Pinpoint the cell where the given text exists, returning its [X, Y] midpoint coordinate. 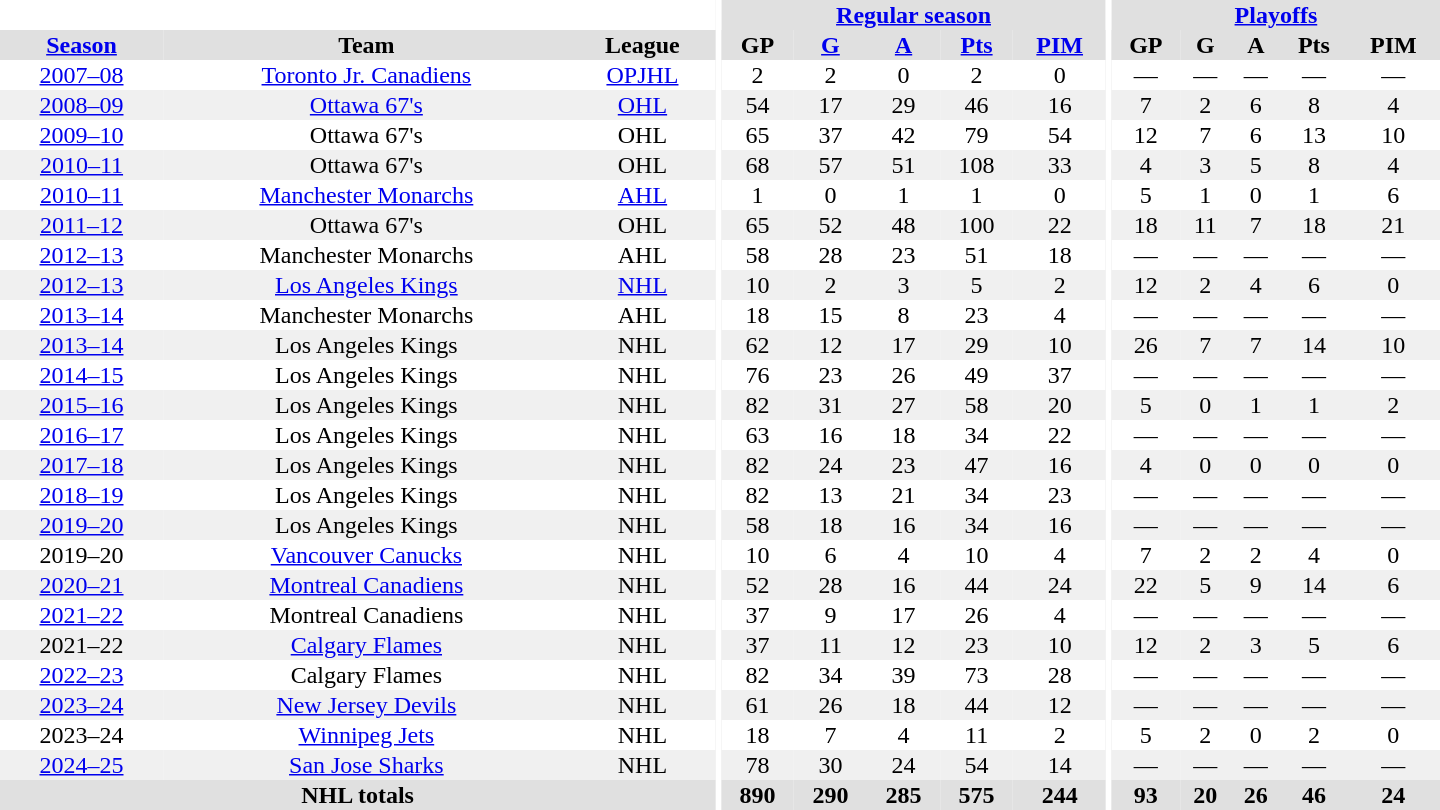
78 [758, 765]
890 [758, 795]
57 [830, 165]
Toronto Jr. Canadiens [366, 75]
79 [976, 135]
2020–21 [82, 585]
93 [1146, 795]
Team [366, 45]
Season [82, 45]
15 [830, 315]
2014–15 [82, 375]
2018–19 [82, 495]
244 [1060, 795]
Regular season [914, 15]
68 [758, 165]
OPJHL [643, 75]
2011–12 [82, 225]
Playoffs [1276, 15]
61 [758, 705]
27 [904, 405]
63 [758, 435]
League [643, 45]
2016–17 [82, 435]
30 [830, 765]
2015–16 [82, 405]
575 [976, 795]
Winnipeg Jets [366, 735]
42 [904, 135]
285 [904, 795]
2008–09 [82, 105]
33 [1060, 165]
39 [904, 675]
73 [976, 675]
2024–25 [82, 765]
2017–18 [82, 465]
108 [976, 165]
48 [904, 225]
2009–10 [82, 135]
NHL totals [358, 795]
62 [758, 345]
Vancouver Canucks [366, 555]
31 [830, 405]
San Jose Sharks [366, 765]
49 [976, 375]
2007–08 [82, 75]
New Jersey Devils [366, 705]
290 [830, 795]
100 [976, 225]
47 [976, 465]
2022–23 [82, 675]
76 [758, 375]
